Identify which cell holds the provided text, then report its (x, y) central coordinate. 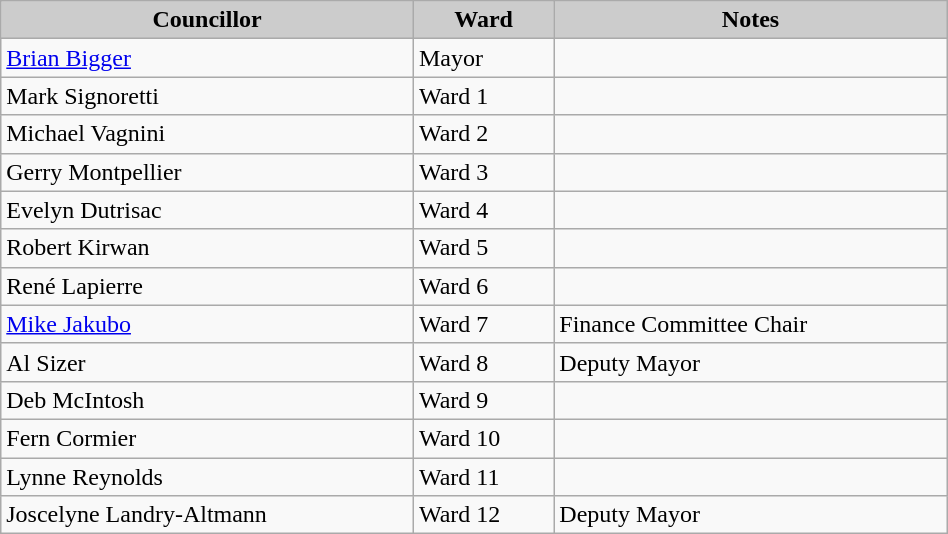
Michael Vagnini (208, 134)
Ward (483, 20)
Ward 5 (483, 248)
Ward 4 (483, 210)
Mike Jakubo (208, 324)
Ward 8 (483, 362)
Ward 3 (483, 172)
Al Sizer (208, 362)
Mark Signoretti (208, 96)
Ward 12 (483, 515)
Fern Cormier (208, 438)
Notes (750, 20)
Robert Kirwan (208, 248)
René Lapierre (208, 286)
Deb McIntosh (208, 400)
Finance Committee Chair (750, 324)
Ward 6 (483, 286)
Ward 10 (483, 438)
Ward 7 (483, 324)
Ward 9 (483, 400)
Gerry Montpellier (208, 172)
Mayor (483, 58)
Ward 11 (483, 477)
Lynne Reynolds (208, 477)
Brian Bigger (208, 58)
Ward 1 (483, 96)
Evelyn Dutrisac (208, 210)
Councillor (208, 20)
Ward 2 (483, 134)
Joscelyne Landry-Altmann (208, 515)
